Determine the [X, Y] coordinate at the center of the cell enclosing the given text.  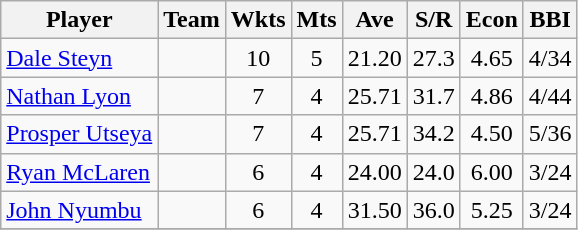
34.2 [434, 134]
5.25 [492, 210]
21.20 [374, 58]
Ryan McLaren [80, 172]
5 [316, 58]
Wkts [258, 20]
4/34 [550, 58]
Dale Steyn [80, 58]
27.3 [434, 58]
24.00 [374, 172]
24.0 [434, 172]
Nathan Lyon [80, 96]
6.00 [492, 172]
4.50 [492, 134]
31.50 [374, 210]
4.65 [492, 58]
Econ [492, 20]
Player [80, 20]
S/R [434, 20]
Mts [316, 20]
Team [192, 20]
4/44 [550, 96]
5/36 [550, 134]
36.0 [434, 210]
BBI [550, 20]
John Nyumbu [80, 210]
4.86 [492, 96]
10 [258, 58]
Ave [374, 20]
Prosper Utseya [80, 134]
31.7 [434, 96]
